Provide the (x, y) coordinate of the cell's center where the given text is located.  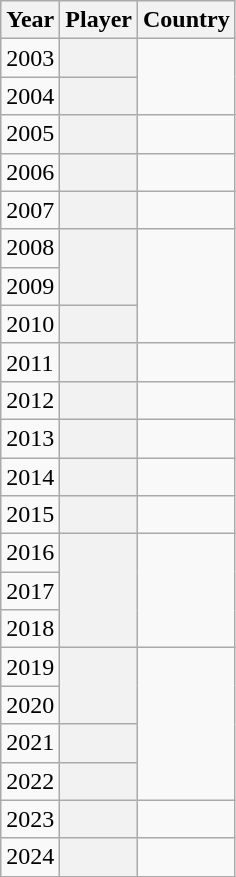
2005 (30, 134)
2017 (30, 591)
2012 (30, 400)
2020 (30, 705)
Player (99, 20)
2011 (30, 362)
2018 (30, 629)
2003 (30, 58)
2014 (30, 477)
2010 (30, 324)
Year (30, 20)
2007 (30, 210)
2023 (30, 819)
2022 (30, 781)
2006 (30, 172)
2021 (30, 743)
2004 (30, 96)
Country (187, 20)
2015 (30, 515)
2024 (30, 857)
2016 (30, 553)
2009 (30, 286)
2008 (30, 248)
2019 (30, 667)
2013 (30, 438)
